For the text-containing cell, return its midpoint in (X, Y) coordinate format. 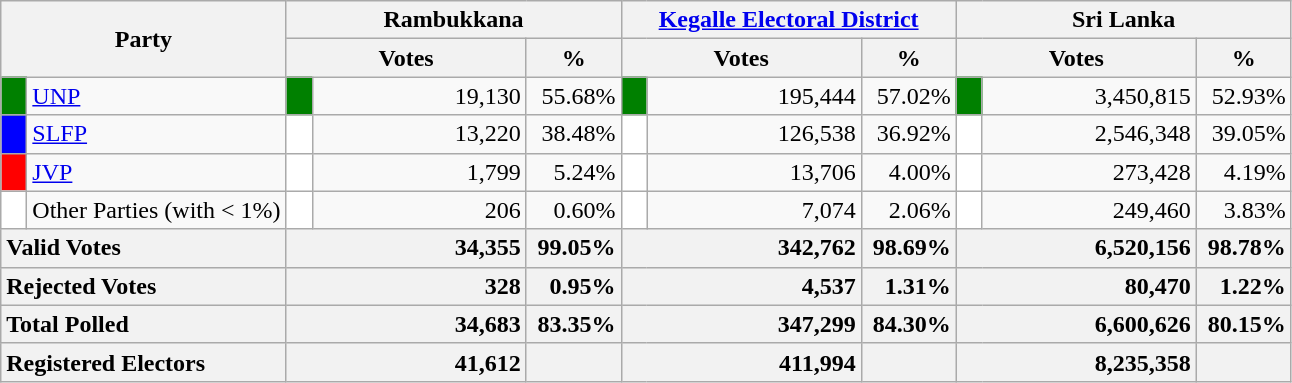
249,460 (1089, 210)
36.92% (908, 134)
39.05% (1244, 134)
7,074 (754, 210)
195,444 (754, 96)
13,706 (754, 172)
80,470 (1076, 286)
0.95% (574, 286)
342,762 (741, 248)
4.00% (908, 172)
2,546,348 (1089, 134)
8,235,358 (1076, 362)
273,428 (1089, 172)
38.48% (574, 134)
98.69% (908, 248)
JVP (156, 172)
6,600,626 (1076, 324)
Total Polled (144, 324)
Rejected Votes (144, 286)
Sri Lanka (1124, 20)
Registered Electors (144, 362)
Rambukkana (454, 20)
55.68% (574, 96)
347,299 (741, 324)
411,994 (741, 362)
328 (406, 286)
UNP (156, 96)
57.02% (908, 96)
13,220 (419, 134)
1,799 (419, 172)
41,612 (406, 362)
98.78% (1244, 248)
84.30% (908, 324)
Valid Votes (144, 248)
52.93% (1244, 96)
4.19% (1244, 172)
Other Parties (with < 1%) (156, 210)
0.60% (574, 210)
4,537 (741, 286)
6,520,156 (1076, 248)
5.24% (574, 172)
34,355 (406, 248)
3,450,815 (1089, 96)
80.15% (1244, 324)
19,130 (419, 96)
1.31% (908, 286)
126,538 (754, 134)
2.06% (908, 210)
83.35% (574, 324)
SLFP (156, 134)
206 (419, 210)
34,683 (406, 324)
Kegalle Electoral District (788, 20)
99.05% (574, 248)
1.22% (1244, 286)
3.83% (1244, 210)
Party (144, 39)
